Locate the cell with the specified text and output its (X, Y) center coordinate. 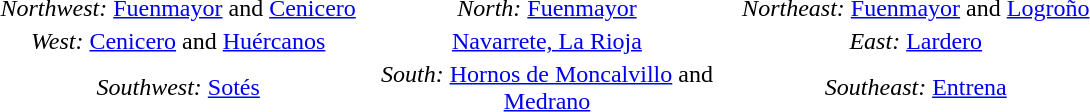
Navarrete, La Rioja (547, 41)
